Extract the (x, y) coordinate from the center of the cell holding the provided text.  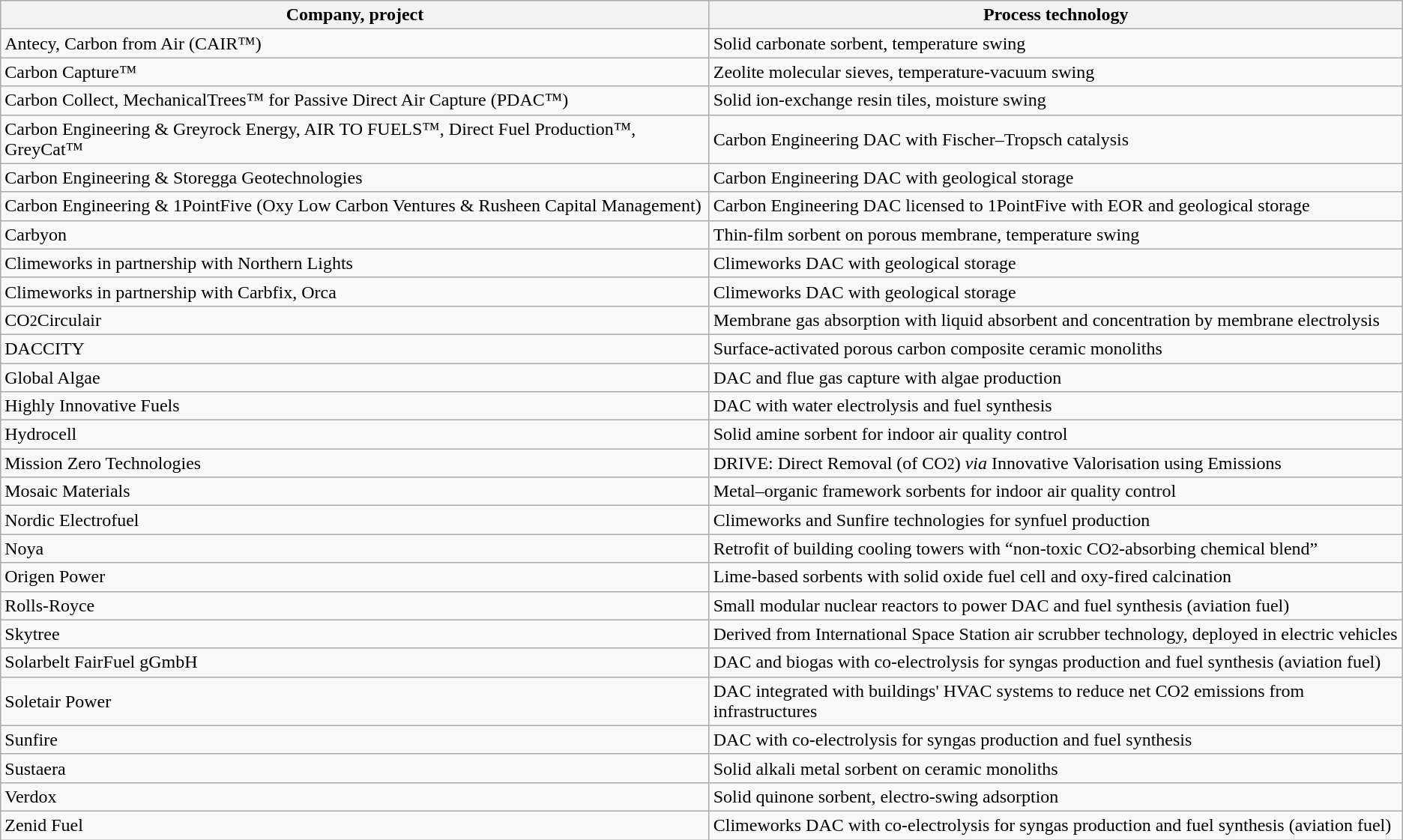
Carbon Engineering DAC with Fischer–Tropsch catalysis (1055, 139)
Solid ion-exchange resin tiles, moisture swing (1055, 100)
Nordic Electrofuel (355, 520)
Sunfire (355, 740)
Carbyon (355, 235)
Highly Innovative Fuels (355, 406)
Climeworks in partnership with Carbfix, Orca (355, 291)
Antecy, Carbon from Air (CAIR™) (355, 43)
Small modular nuclear reactors to power DAC and fuel synthesis (aviation fuel) (1055, 605)
Company, project (355, 15)
Hydrocell (355, 435)
Zeolite molecular sieves, temperature-vacuum swing (1055, 72)
Origen Power (355, 577)
Carbon Engineering DAC licensed to 1PointFive with EOR and geological storage (1055, 206)
Process technology (1055, 15)
Climeworks and Sunfire technologies for synfuel production (1055, 520)
Carbon Collect, MechanicalTrees™ for Passive Direct Air Capture (PDAC™) (355, 100)
Lime-based sorbents with solid oxide fuel cell and oxy-fired calcination (1055, 577)
Solid alkali metal sorbent on ceramic monoliths (1055, 768)
Carbon Engineering DAC with geological storage (1055, 178)
CO2Circulair (355, 320)
Sustaera (355, 768)
Mission Zero Technologies (355, 463)
DAC and biogas with co-electrolysis for syngas production and fuel synthesis (aviation fuel) (1055, 662)
Retrofit of building cooling towers with “non-toxic CO2-absorbing chemical blend” (1055, 549)
Soletair Power (355, 701)
Carbon Engineering & 1PointFive (Oxy Low Carbon Ventures & Rusheen Capital Management) (355, 206)
Climeworks DAC with co-electrolysis for syngas production and fuel synthesis (aviation fuel) (1055, 825)
Carbon Capture™ (355, 72)
Carbon Engineering & Storegga Geotechnologies (355, 178)
DAC with water electrolysis and fuel synthesis (1055, 406)
Zenid Fuel (355, 825)
DAC and flue gas capture with algae production (1055, 377)
Metal–organic framework sorbents for indoor air quality control (1055, 492)
Thin-film sorbent on porous membrane, temperature swing (1055, 235)
Climeworks in partnership with Northern Lights (355, 263)
Derived from International Space Station air scrubber technology, deployed in electric vehicles (1055, 634)
Rolls-Royce (355, 605)
DACCITY (355, 348)
Skytree (355, 634)
Carbon Engineering & Greyrock Energy, AIR TO FUELS™, Direct Fuel Production™, GreyCat™ (355, 139)
DAC with co-electrolysis for syngas production and fuel synthesis (1055, 740)
Mosaic Materials (355, 492)
DAC integrated with buildings' HVAC systems to reduce net CO2 emissions from infrastructures (1055, 701)
Solid quinone sorbent, electro-swing adsorption (1055, 797)
Noya (355, 549)
Solid amine sorbent for indoor air quality control (1055, 435)
Solid carbonate sorbent, temperature swing (1055, 43)
Verdox (355, 797)
Global Algae (355, 377)
Solarbelt FairFuel gGmbH (355, 662)
Membrane gas absorption with liquid absorbent and concentration by membrane electrolysis (1055, 320)
Surface-activated porous carbon composite ceramic monoliths (1055, 348)
DRIVE: Direct Removal (of CO2) via Innovative Valorisation using Emissions (1055, 463)
